Determine the (x, y) coordinate at the center of the cell enclosing the given text.  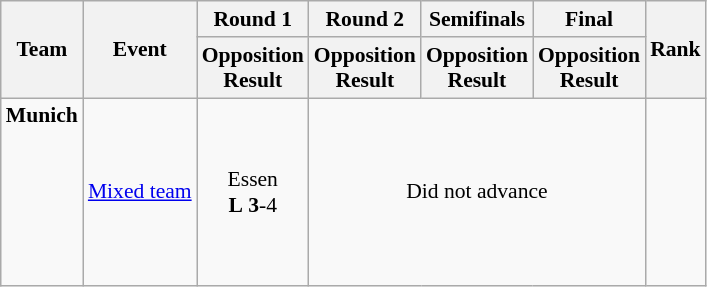
Team (42, 50)
Rank (676, 50)
Semifinals (477, 19)
Event (140, 50)
Munich (42, 192)
Essen L 3-4 (253, 192)
Mixed team (140, 192)
Round 2 (365, 19)
Did not advance (477, 192)
Round 1 (253, 19)
Final (589, 19)
